For the text-containing cell, return its midpoint in [X, Y] coordinate format. 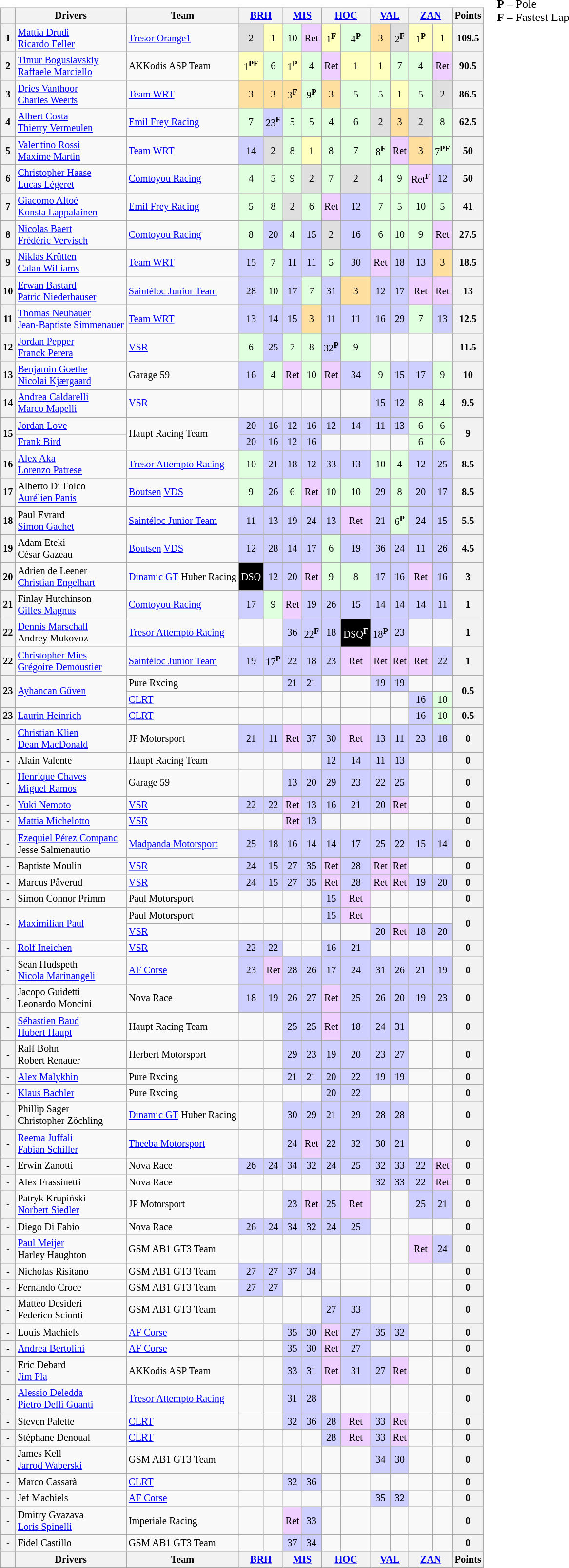
Dries Vanthoor Charles Weerts [71, 95]
Ayhancan Güven [71, 691]
109.5 [468, 38]
Theeba Motorsport [182, 1143]
Giacomo Altoè Konsta Lappalainen [71, 207]
Yuki Nemoto [71, 805]
Dmitry Gvazava Loris Spinelli [71, 1521]
Alessio Deledda Pietro Delli Guanti [71, 1399]
41 [468, 207]
Herbert Motorsport [182, 1055]
Tresor Orange1 [182, 38]
Laurin Heinrich [71, 716]
Marco Cassarà [71, 1482]
Maximilian Paul [71, 923]
Andrea Caldarelli Marco Mapelli [71, 404]
Christian Klien Dean MacDonald [71, 738]
Eric Debard Jim Pla [71, 1371]
Baptiste Moulin [71, 866]
Alain Valente [71, 761]
18P [380, 633]
Christopher Mies Grégoire Demoustier [71, 661]
Fernando Croce [71, 1288]
Jordan Love [71, 426]
Reema Juffali Fabian Schiller [71, 1143]
Fidel Castillo [71, 1543]
Matteo Desideri Federico Scionti [71, 1310]
Thomas Neubauer Jean-Baptiste Simmenauer [71, 319]
Stéphane Denoual [71, 1438]
8F [380, 151]
Mattia Michelotto [71, 822]
90.5 [468, 66]
Albert Costa Thierry Vermeulen [71, 122]
Paul Evrard Simon Gachet [71, 521]
Adam Eteki César Gazeau [71, 549]
7PF [443, 151]
4.5 [468, 549]
22F [312, 633]
Alberto Di Folco Aurélien Panis [71, 492]
4P [356, 38]
Nicolas Baert Frédéric Vervisch [71, 235]
Klaus Bachler [71, 1093]
Henrique Chaves Miguel Ramos [71, 783]
6P [400, 521]
12.5 [468, 319]
Timur Boguslavskiy Raffaele Marciello [71, 66]
Alex Frassinetti [71, 1182]
Patryk Krupiński Norbert Siedler [71, 1204]
Sébastien Baud Hubert Haupt [71, 1026]
Valentino Rossi Maxime Martin [71, 151]
Madpanda Motorsport [182, 844]
1F [331, 38]
Dennis Marschall Andrey Mukovoz [71, 633]
Nicholas Risitano [71, 1271]
Marcus Påverud [71, 883]
Benjamin Goethe Nicolai Kjærgaard [71, 375]
Simon Connor Primm [71, 899]
Paul Meijer Harley Haughton [71, 1249]
Diego Di Fabio [71, 1227]
RetF [421, 179]
1PF [251, 66]
Ralf Bohn Robert Renauer [71, 1055]
Rolf Ineichen [71, 948]
32P [331, 348]
Jordan Pepper Franck Perera [71, 348]
9.5 [468, 404]
Alex Malykhin [71, 1077]
Niklas Krütten Calan Williams [71, 263]
9P [312, 95]
Erwin Zanotti [71, 1166]
Christopher Haase Lucas Légeret [71, 179]
Sean Hudspeth Nicola Marinangeli [71, 970]
17P [273, 661]
Ezequiel Pérez Companc Jesse Salmenautio [71, 844]
Alex Aka Lorenzo Patrese [71, 465]
18.5 [468, 263]
11.5 [468, 348]
Imperiale Racing [182, 1521]
3F [293, 95]
Finlay Hutchinson Gilles Magnus [71, 605]
2F [400, 38]
Phillip Sager Christopher Zöchling [71, 1116]
Andrea Bertolini [71, 1349]
DSQF [356, 633]
James Kell Jarrod Waberski [71, 1460]
Erwan Bastard Patric Niederhauser [71, 291]
62.5 [468, 122]
Adrien de Leener Christian Engelhart [71, 577]
Jef Machiels [71, 1499]
27.5 [468, 235]
Jacopo Guidetti Leonardo Moncini [71, 999]
86.5 [468, 95]
Mattia Drudi Ricardo Feller [71, 38]
DSQ [251, 577]
Frank Bird [71, 442]
Steven Palette [71, 1421]
5.5 [468, 521]
23F [273, 122]
Louis Machiels [71, 1332]
